Capture the cell that displays the provided text and extract its [x, y] central coordinate. 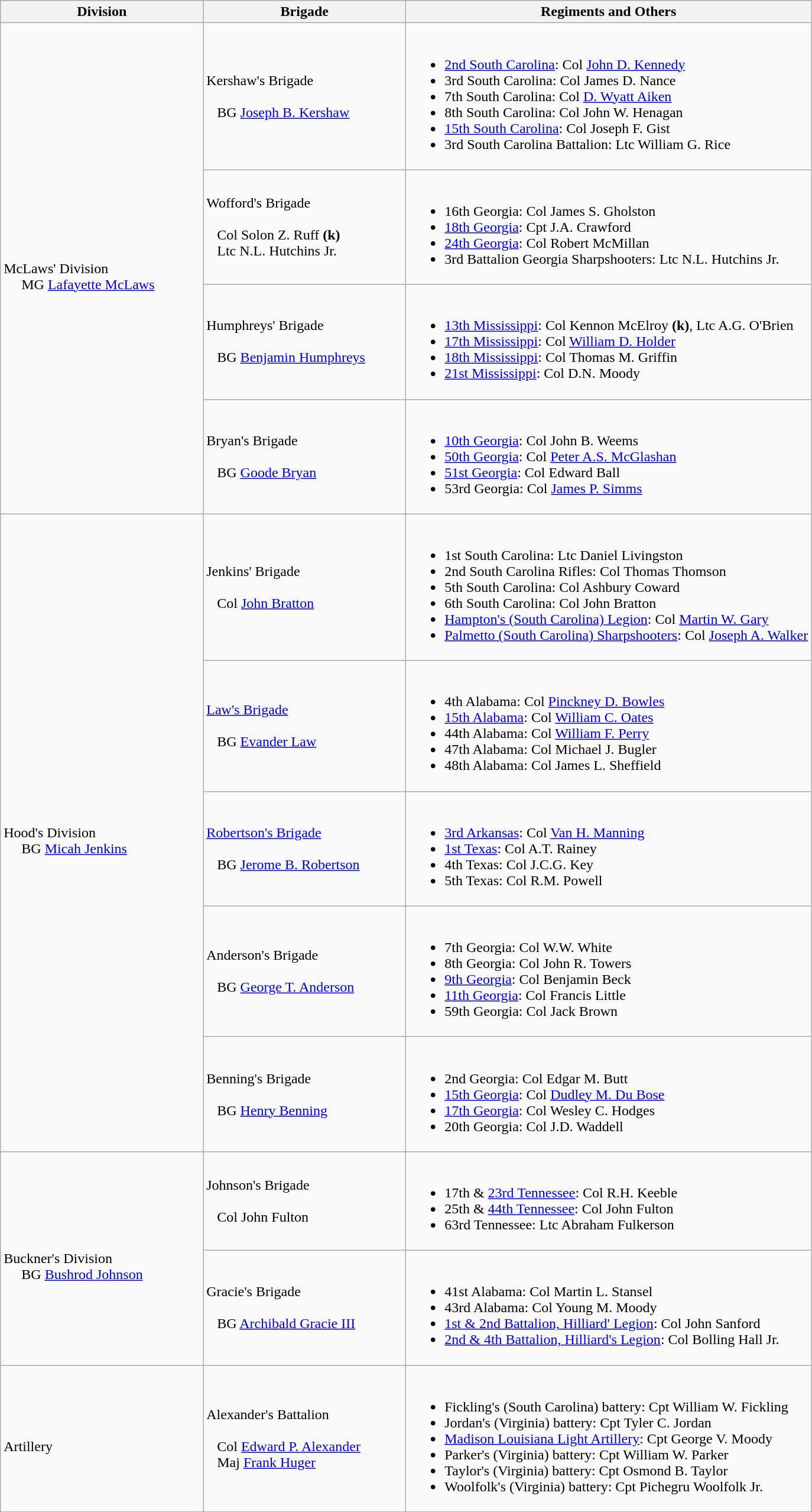
Robertson's Brigade BG Jerome B. Robertson [305, 849]
Benning's Brigade BG Henry Benning [305, 1094]
7th Georgia: Col W.W. White8th Georgia: Col John R. Towers9th Georgia: Col Benjamin Beck11th Georgia: Col Francis Little59th Georgia: Col Jack Brown [609, 971]
Buckner's Division BG Bushrod Johnson [102, 1258]
17th & 23rd Tennessee: Col R.H. Keeble25th & 44th Tennessee: Col John Fulton63rd Tennessee: Ltc Abraham Fulkerson [609, 1200]
Jenkins' Brigade Col John Bratton [305, 587]
Bryan's Brigade BG Goode Bryan [305, 456]
Division [102, 12]
Brigade [305, 12]
Artillery [102, 1438]
Humphreys' Brigade BG Benjamin Humphreys [305, 342]
Hood's Division BG Micah Jenkins [102, 833]
Wofford's Brigade Col Solon Z. Ruff (k) Ltc N.L. Hutchins Jr. [305, 227]
Kershaw's Brigade BG Joseph B. Kershaw [305, 96]
Gracie's Brigade BG Archibald Gracie III [305, 1307]
10th Georgia: Col John B. Weems50th Georgia: Col Peter A.S. McGlashan51st Georgia: Col Edward Ball53rd Georgia: Col James P. Simms [609, 456]
Regiments and Others [609, 12]
Johnson's Brigade Col John Fulton [305, 1200]
3rd Arkansas: Col Van H. Manning1st Texas: Col A.T. Rainey4th Texas: Col J.C.G. Key5th Texas: Col R.M. Powell [609, 849]
Alexander's Battalion Col Edward P. Alexander Maj Frank Huger [305, 1438]
Anderson's Brigade BG George T. Anderson [305, 971]
2nd Georgia: Col Edgar M. Butt15th Georgia: Col Dudley M. Du Bose17th Georgia: Col Wesley C. Hodges20th Georgia: Col J.D. Waddell [609, 1094]
Law's Brigade BG Evander Law [305, 726]
McLaws' Division MG Lafayette McLaws [102, 268]
